Identify which cell holds the provided text, then report its [x, y] central coordinate. 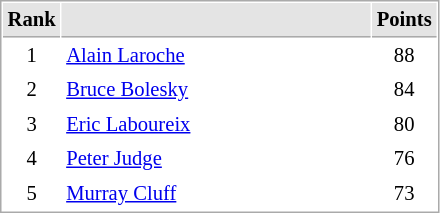
Points [404, 20]
Eric Laboureix [216, 124]
Bruce Bolesky [216, 90]
Murray Cluff [216, 194]
5 [32, 194]
4 [32, 158]
2 [32, 90]
76 [404, 158]
3 [32, 124]
84 [404, 90]
73 [404, 194]
Alain Laroche [216, 56]
Rank [32, 20]
80 [404, 124]
1 [32, 56]
Peter Judge [216, 158]
88 [404, 56]
